Capture the cell that displays the provided text and extract its [X, Y] central coordinate. 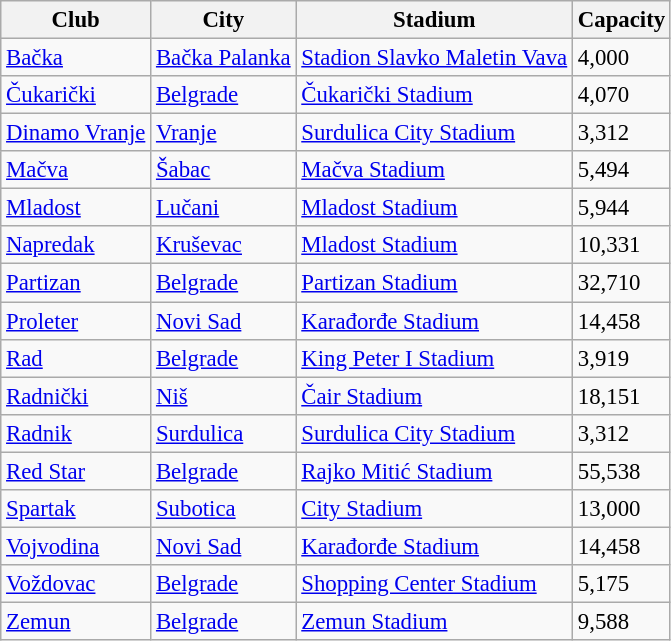
Bačka Palanka [224, 58]
Spartak [76, 509]
Voždovac [76, 584]
5,944 [622, 208]
Stadion Slavko Maletin Vava [434, 58]
Mačva Stadium [434, 170]
32,710 [622, 283]
Zemun Stadium [434, 621]
Dinamo Vranje [76, 133]
Radnik [76, 433]
4,000 [622, 58]
3,919 [622, 358]
Šabac [224, 170]
Mačva [76, 170]
5,494 [622, 170]
9,588 [622, 621]
Zemun [76, 621]
Stadium [434, 20]
5,175 [622, 584]
Vranje [224, 133]
55,538 [622, 471]
Subotica [224, 509]
City [224, 20]
Vojvodina [76, 546]
Napredak [76, 245]
Čair Stadium [434, 396]
King Peter I Stadium [434, 358]
18,151 [622, 396]
10,331 [622, 245]
Surdulica [224, 433]
Rajko Mitić Stadium [434, 471]
Club [76, 20]
Shopping Center Stadium [434, 584]
13,000 [622, 509]
4,070 [622, 95]
Capacity [622, 20]
Proleter [76, 321]
Čukarički Stadium [434, 95]
Partizan [76, 283]
Niš [224, 396]
Rad [76, 358]
Partizan Stadium [434, 283]
Red Star [76, 471]
Lučani [224, 208]
Čukarički [76, 95]
Kruševac [224, 245]
Bačka [76, 58]
Mladost [76, 208]
Radnički [76, 396]
City Stadium [434, 509]
